Output the [X, Y] coordinate of the center of the cell containing the given text.  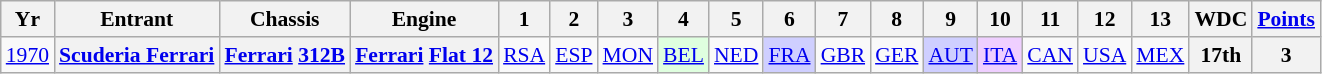
MEX [1160, 55]
2 [574, 19]
5 [736, 19]
7 [844, 19]
Engine [424, 19]
Ferrari Flat 12 [424, 55]
MON [628, 55]
GBR [844, 55]
11 [1050, 19]
Chassis [284, 19]
4 [684, 19]
9 [950, 19]
Points [1286, 19]
Ferrari 312B [284, 55]
8 [896, 19]
CAN [1050, 55]
17th [1220, 55]
1 [524, 19]
Yr [28, 19]
1970 [28, 55]
6 [789, 19]
RSA [524, 55]
Scuderia Ferrari [136, 55]
WDC [1220, 19]
USA [1104, 55]
ESP [574, 55]
AUT [950, 55]
GER [896, 55]
12 [1104, 19]
10 [1000, 19]
BEL [684, 55]
NED [736, 55]
Entrant [136, 19]
13 [1160, 19]
ITA [1000, 55]
FRA [789, 55]
